Pinpoint the cell where the given text exists, returning its [X, Y] midpoint coordinate. 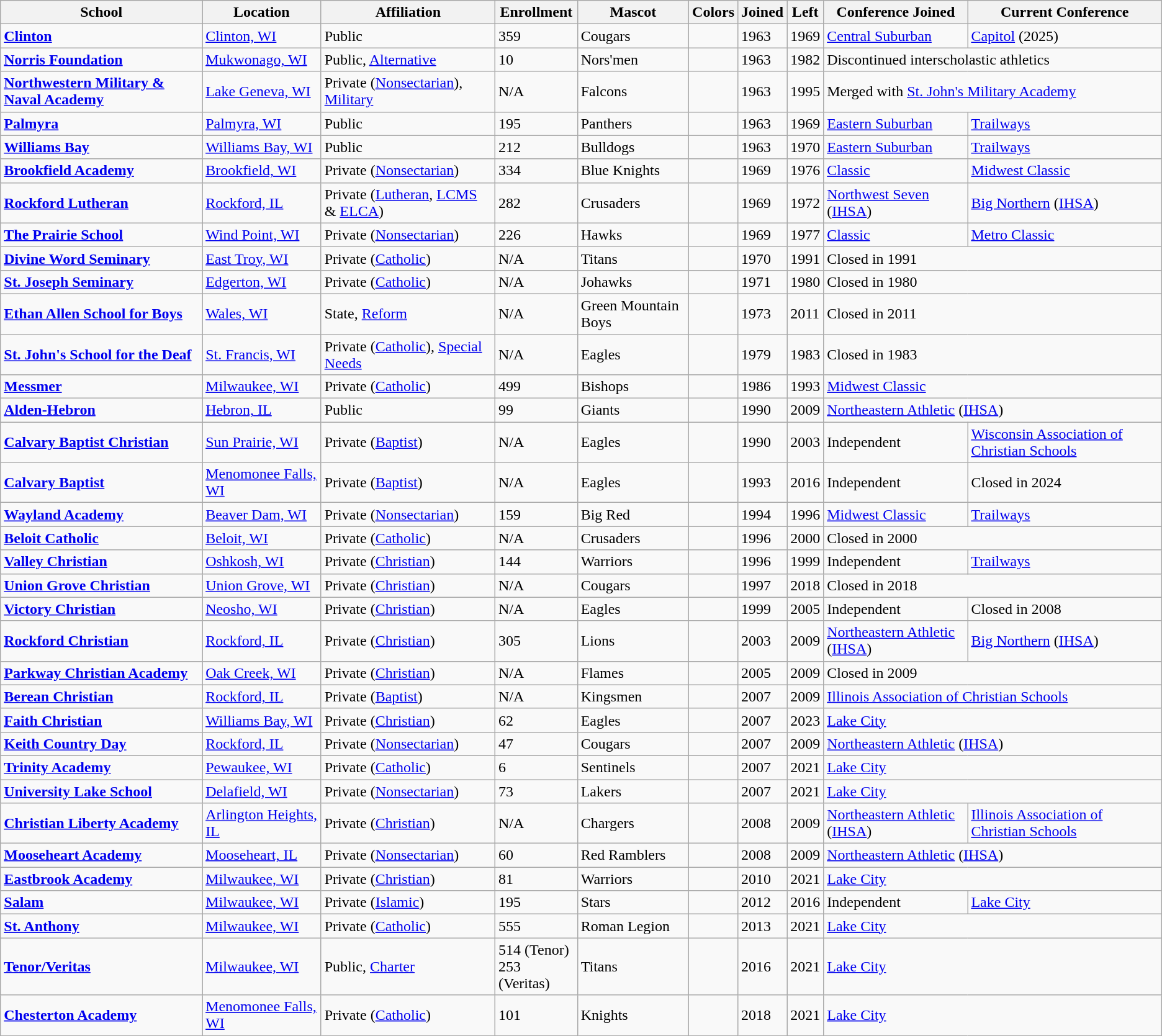
Keith Country Day [102, 744]
The Prairie School [102, 235]
Arlington Heights, IL [262, 823]
Chargers [633, 823]
Current Conference [1065, 12]
Clinton, WI [262, 36]
1995 [806, 92]
60 [536, 855]
Northwest Seven (IHSA) [896, 202]
Rockford Christian [102, 641]
Merged with St. John's Military Academy [993, 92]
Metro Classic [1065, 235]
Norris Foundation [102, 60]
Beaver Dam, WI [262, 515]
Trinity Academy [102, 767]
Closed in 2011 [993, 314]
Closed in 2008 [1065, 609]
Kingsmen [633, 696]
2013 [762, 926]
334 [536, 171]
Stars [633, 903]
Panthers [633, 124]
Location [262, 12]
Mooseheart, IL [262, 855]
Oshkosh, WI [262, 562]
Brookfield Academy [102, 171]
Closed in 2024 [1065, 483]
226 [536, 235]
Beloit Catholic [102, 538]
Blue Knights [633, 171]
Alden-Hebron [102, 410]
St. Francis, WI [262, 354]
Bulldogs [633, 147]
Parkway Christian Academy [102, 673]
Salam [102, 903]
2011 [806, 314]
Enrollment [536, 12]
Palmyra [102, 124]
1983 [806, 354]
1977 [806, 235]
Edgerton, WI [262, 282]
Christian Liberty Academy [102, 823]
Closed in 2000 [993, 538]
Union Grove Christian [102, 585]
Brookfield, WI [262, 171]
Beloit, WI [262, 538]
62 [536, 720]
Closed in 2018 [993, 585]
Knights [633, 1016]
Williams Bay [102, 147]
Wisconsin Association of Christian Schools [1065, 442]
Conference Joined [896, 12]
Wales, WI [262, 314]
Private (Catholic), Special Needs [408, 354]
Lake Geneva, WI [262, 92]
Public, Alternative [408, 60]
1980 [806, 282]
159 [536, 515]
Pewaukee, WI [262, 767]
Wayland Academy [102, 515]
Northwestern Military & Naval Academy [102, 92]
Calvary Baptist [102, 483]
144 [536, 562]
101 [536, 1016]
10 [536, 60]
282 [536, 202]
Wind Point, WI [262, 235]
Discontinued interscholastic athletics [993, 60]
Green Mountain Boys [633, 314]
Colors [714, 12]
Victory Christian [102, 609]
Closed in 1983 [993, 354]
Divine Word Seminary [102, 258]
Falcons [633, 92]
School [102, 12]
Eastbrook Academy [102, 879]
Valley Christian [102, 562]
Bishops [633, 387]
Clinton [102, 36]
73 [536, 791]
State, Reform [408, 314]
Closed in 1991 [993, 258]
Mooseheart Academy [102, 855]
Hawks [633, 235]
Public, Charter [408, 966]
Joined [762, 12]
Union Grove, WI [262, 585]
Closed in 1980 [993, 282]
47 [536, 744]
Faith Christian [102, 720]
Calvary Baptist Christian [102, 442]
2000 [806, 538]
Berean Christian [102, 696]
Mukwonago, WI [262, 60]
St. Anthony [102, 926]
555 [536, 926]
Private (Islamic) [408, 903]
Roman Legion [633, 926]
Private (Nonsectarian), Military [408, 92]
Affiliation [408, 12]
Left [806, 12]
Big Red [633, 515]
99 [536, 410]
2023 [806, 720]
Private (Lutheran, LCMS & ELCA) [408, 202]
1971 [762, 282]
Capitol (2025) [1065, 36]
1973 [762, 314]
Red Ramblers [633, 855]
514 (Tenor)253 (Veritas) [536, 966]
St. John's School for the Deaf [102, 354]
Neosho, WI [262, 609]
University Lake School [102, 791]
1982 [806, 60]
St. Joseph Seminary [102, 282]
Lions [633, 641]
499 [536, 387]
1972 [806, 202]
1994 [762, 515]
Chesterton Academy [102, 1016]
Sun Prairie, WI [262, 442]
2012 [762, 903]
East Troy, WI [262, 258]
Lakers [633, 791]
Oak Creek, WI [262, 673]
81 [536, 879]
1976 [806, 171]
6 [536, 767]
1997 [762, 585]
1979 [762, 354]
Closed in 2009 [993, 673]
212 [536, 147]
Ethan Allen School for Boys [102, 314]
359 [536, 36]
Hebron, IL [262, 410]
Tenor/Veritas [102, 966]
305 [536, 641]
Messmer [102, 387]
2010 [762, 879]
1991 [806, 258]
Sentinels [633, 767]
Flames [633, 673]
Mascot [633, 12]
Rockford Lutheran [102, 202]
Nors'men [633, 60]
Delafield, WI [262, 791]
Palmyra, WI [262, 124]
Johawks [633, 282]
Giants [633, 410]
1986 [762, 387]
Central Suburban [896, 36]
